Capture the cell that displays the provided text and extract its (x, y) central coordinate. 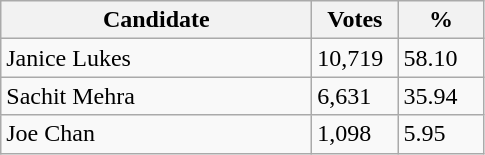
1,098 (355, 134)
5.95 (441, 134)
35.94 (441, 96)
58.10 (441, 58)
Candidate (156, 20)
6,631 (355, 96)
Sachit Mehra (156, 96)
Janice Lukes (156, 58)
Votes (355, 20)
10,719 (355, 58)
Joe Chan (156, 134)
% (441, 20)
